Identify which cell holds the provided text, then report its [x, y] central coordinate. 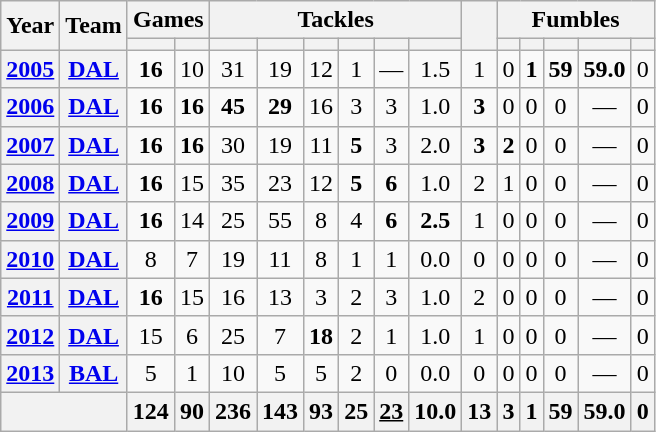
2013 [30, 373]
14 [192, 221]
124 [150, 411]
2.5 [436, 221]
31 [232, 69]
Games [168, 20]
236 [232, 411]
2.0 [436, 145]
2008 [30, 183]
1.5 [436, 69]
93 [322, 411]
Fumbles [576, 20]
2009 [30, 221]
2005 [30, 69]
30 [232, 145]
45 [232, 107]
35 [232, 183]
90 [192, 411]
29 [280, 107]
55 [280, 221]
18 [322, 335]
2011 [30, 297]
143 [280, 411]
BAL [94, 373]
2010 [30, 259]
Year [30, 26]
2007 [30, 145]
Team [94, 26]
10.0 [436, 411]
Tackles [335, 20]
2006 [30, 107]
2012 [30, 335]
4 [356, 221]
